Provide the [X, Y] coordinate of the cell's center where the given text is located.  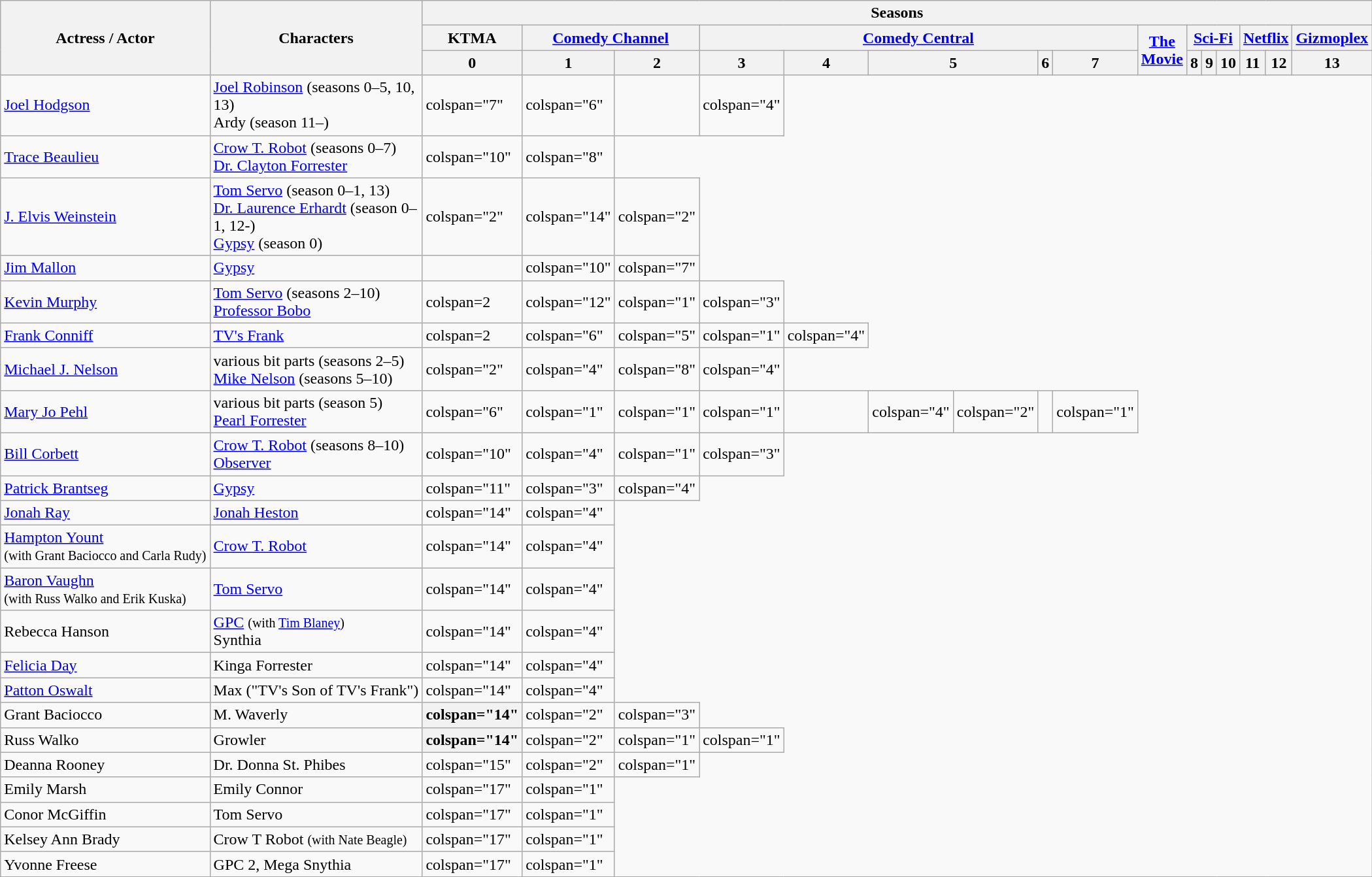
Sci-Fi [1213, 38]
Felicia Day [105, 665]
colspan="5" [657, 335]
M. Waverly [316, 715]
Crow T Robot (with Nate Beagle) [316, 839]
Joel Robinson (seasons 0–5, 10, 13)Ardy (season 11–) [316, 105]
Jim Mallon [105, 268]
Patton Oswalt [105, 690]
Michael J. Nelson [105, 369]
5 [953, 63]
GPC 2, Mega Snythia [316, 864]
Crow T. Robot (seasons 0–7) Dr. Clayton Forrester [316, 157]
Conor McGiffin [105, 814]
Tom Servo (seasons 2–10)Professor Bobo [316, 302]
various bit parts (seasons 2–5)Mike Nelson (seasons 5–10) [316, 369]
2 [657, 63]
10 [1228, 63]
Kelsey Ann Brady [105, 839]
KTMA [472, 38]
various bit parts (season 5)Pearl Forrester [316, 412]
J. Elvis Weinstein [105, 217]
13 [1332, 63]
Jonah Heston [316, 513]
Deanna Rooney [105, 765]
Trace Beaulieu [105, 157]
12 [1279, 63]
8 [1194, 63]
Emily Connor [316, 789]
Patrick Brantseg [105, 488]
Frank Conniff [105, 335]
colspan="15" [472, 765]
Bill Corbett [105, 454]
Mary Jo Pehl [105, 412]
Kevin Murphy [105, 302]
Max ("TV's Son of TV's Frank") [316, 690]
Growler [316, 740]
colspan="12" [569, 302]
Characters [316, 38]
9 [1209, 63]
7 [1096, 63]
Emily Marsh [105, 789]
Kinga Forrester [316, 665]
11 [1252, 63]
Baron Vaughn(with Russ Walko and Erik Kuska) [105, 589]
colspan="11" [472, 488]
6 [1046, 63]
Tom Servo (season 0–1, 13)Dr. Laurence Erhardt (season 0–1, 12-)Gypsy (season 0) [316, 217]
0 [472, 63]
3 [742, 63]
Yvonne Freese [105, 864]
Joel Hodgson [105, 105]
TV's Frank [316, 335]
Actress / Actor [105, 38]
GPC (with Tim Blaney)Synthia [316, 631]
Gizmoplex [1332, 38]
Crow T. Robot [316, 546]
Grant Baciocco [105, 715]
Seasons [897, 13]
The Movie [1162, 50]
1 [569, 63]
Crow T. Robot (seasons 8–10) Observer [316, 454]
Comedy Channel [611, 38]
Dr. Donna St. Phibes [316, 765]
4 [826, 63]
Jonah Ray [105, 513]
Comedy Central [919, 38]
Rebecca Hanson [105, 631]
Hampton Yount(with Grant Baciocco and Carla Rudy) [105, 546]
Russ Walko [105, 740]
Netflix [1266, 38]
